From the cell containing the given text, extract its center point as [X, Y] coordinate. 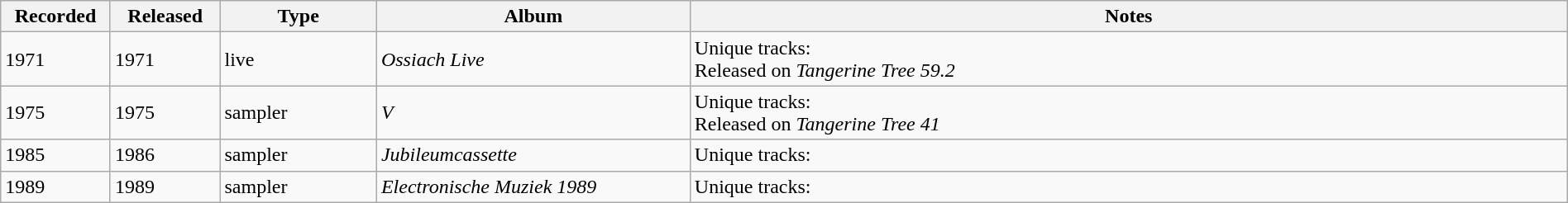
V [533, 112]
Unique tracks:Released on Tangerine Tree 59.2 [1128, 59]
live [298, 59]
Released [165, 17]
Album [533, 17]
1985 [56, 155]
Type [298, 17]
Electronische Muziek 1989 [533, 186]
Notes [1128, 17]
Jubileumcassette [533, 155]
1986 [165, 155]
Ossiach Live [533, 59]
Recorded [56, 17]
Unique tracks:Released on Tangerine Tree 41 [1128, 112]
